Extract the (x, y) coordinate from the center of the cell holding the provided text.  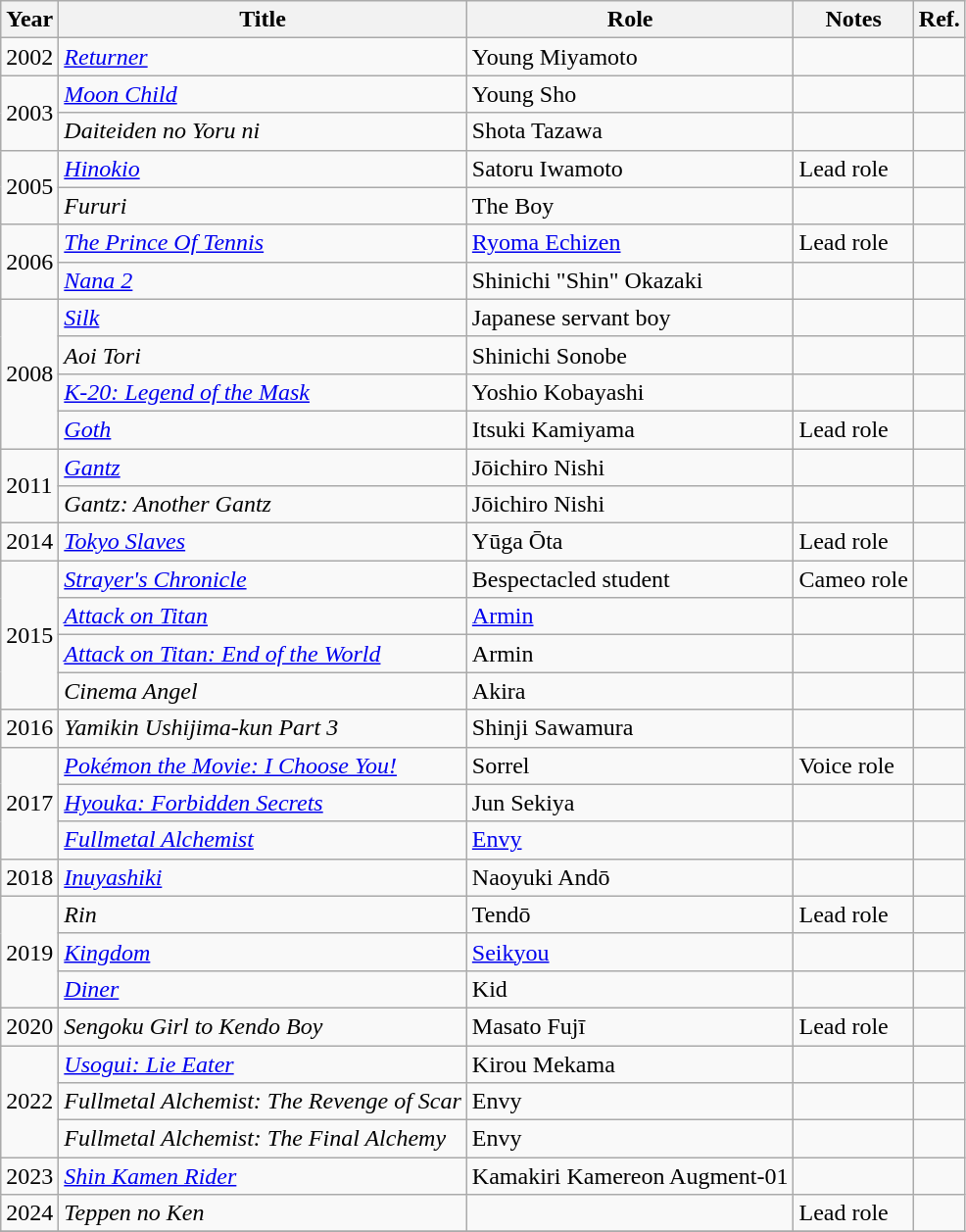
Voice role (853, 765)
2008 (29, 373)
2002 (29, 57)
Fullmetal Alchemist: The Revenge of Scar (263, 1102)
Tendō (630, 914)
2015 (29, 635)
2014 (29, 542)
Inuyashiki (263, 877)
Hinokio (263, 169)
Hyouka: Forbidden Secrets (263, 803)
Akira (630, 691)
Kid (630, 989)
Teppen no Ken (263, 1213)
Attack on Titan (263, 616)
Year (29, 20)
Nana 2 (263, 280)
Title (263, 20)
2023 (29, 1176)
Yamikin Ushijima-kun Part 3 (263, 728)
2006 (29, 262)
Rin (263, 914)
Naoyuki Andō (630, 877)
Ryoma Echizen (630, 243)
Shinichi Sonobe (630, 355)
Kamakiri Kamereon Augment-01 (630, 1176)
Notes (853, 20)
Young Sho (630, 94)
Yūga Ōta (630, 542)
Sengoku Girl to Kendo Boy (263, 1026)
Gantz: Another Gantz (263, 505)
Attack on Titan: End of the World (263, 654)
2016 (29, 728)
Fururi (263, 206)
Pokémon the Movie: I Choose You! (263, 765)
Masato Fujī (630, 1026)
Role (630, 20)
The Boy (630, 206)
Cinema Angel (263, 691)
Young Miyamoto (630, 57)
2011 (29, 486)
Bespectacled student (630, 579)
Usogui: Lie Eater (263, 1063)
Strayer's Chronicle (263, 579)
2024 (29, 1213)
Shinichi "Shin" Okazaki (630, 280)
K-20: Legend of the Mask (263, 392)
2022 (29, 1101)
2020 (29, 1026)
Aoi Tori (263, 355)
Japanese servant boy (630, 318)
2019 (29, 952)
Daiteiden no Yoru ni (263, 131)
Moon Child (263, 94)
Yoshio Kobayashi (630, 392)
Tokyo Slaves (263, 542)
Gantz (263, 468)
2018 (29, 877)
Cameo role (853, 579)
Fullmetal Alchemist: The Final Alchemy (263, 1139)
Fullmetal Alchemist (263, 840)
Itsuki Kamiyama (630, 429)
Ref. (939, 20)
2003 (29, 113)
Satoru Iwamoto (630, 169)
Diner (263, 989)
Seikyou (630, 952)
Kirou Mekama (630, 1063)
Kingdom (263, 952)
2017 (29, 803)
Shota Tazawa (630, 131)
Goth (263, 429)
Silk (263, 318)
The Prince Of Tennis (263, 243)
2005 (29, 187)
Sorrel (630, 765)
Shinji Sawamura (630, 728)
Shin Kamen Rider (263, 1176)
Returner (263, 57)
Jun Sekiya (630, 803)
